For the text-containing cell, return its midpoint in (X, Y) coordinate format. 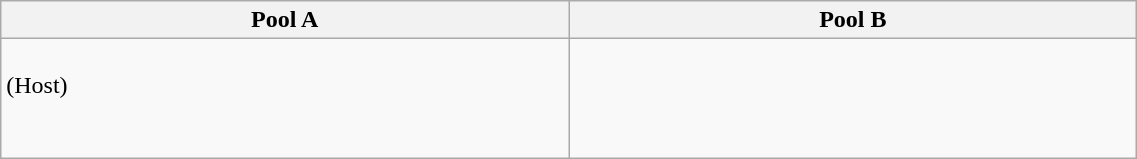
Pool B (853, 20)
Pool A (285, 20)
(Host) (285, 98)
